Extract the [X, Y] coordinate from the center of the cell holding the provided text.  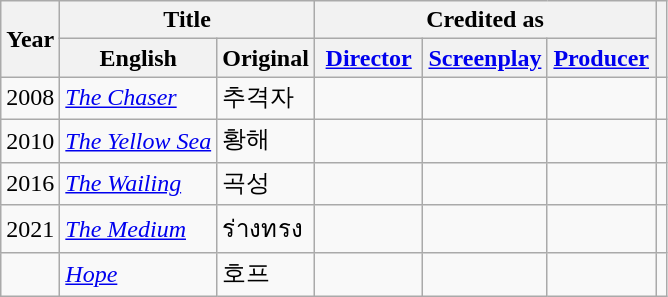
Title [188, 20]
ร่างทรง [266, 230]
The Chaser [138, 98]
2016 [30, 184]
호프 [266, 274]
Year [30, 39]
황해 [266, 140]
Screenplay [485, 58]
2021 [30, 230]
Director [368, 58]
Credited as [484, 20]
The Yellow Sea [138, 140]
The Medium [138, 230]
추격자 [266, 98]
2008 [30, 98]
곡성 [266, 184]
2010 [30, 140]
English [138, 58]
The Wailing [138, 184]
Hope [138, 274]
Original [266, 58]
Producer [602, 58]
